Find where the given text appears and provide that cell's center as [x, y] coordinate. 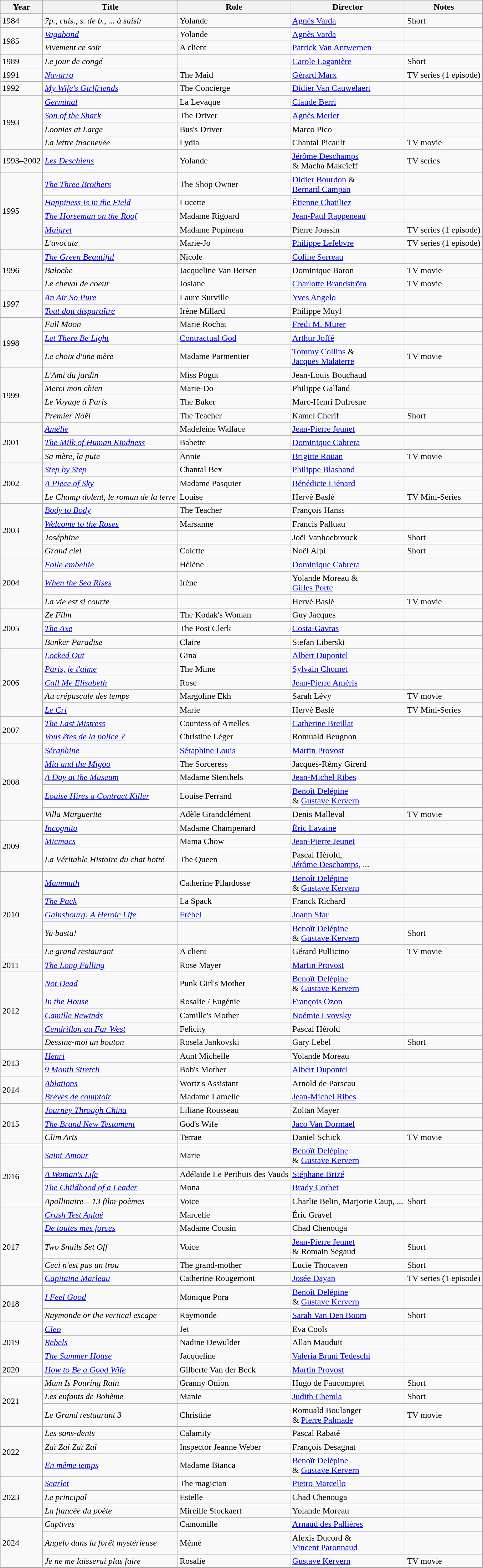
Angelo dans la forêt mystérieuse [111, 1543]
Pietro Marcello [348, 1484]
Inspector Jeanne Weber [234, 1447]
Germinal [111, 102]
Gainsbourg: A Heroic Life [111, 915]
A Day at the Museum [111, 777]
2008 [21, 782]
2022 [21, 1452]
1989 [21, 61]
Francis Palluau [348, 524]
Merci mon chien [111, 388]
Judith Chemla [348, 1397]
Bus's Driver [234, 129]
2009 [21, 846]
Brady Corbet [348, 1188]
Jean-Pierre Améris [348, 683]
Séraphine [111, 750]
Wortz's Assistant [234, 1083]
Pierre Joassin [348, 230]
Madame Champenard [234, 828]
The Last Mistress [111, 723]
Marc-Henri Dufresne [348, 402]
Jérôme Deschamps & Macha Makeïeff [348, 161]
Dominique Baron [348, 270]
Premier Noël [111, 416]
Sarah Van Den Boom [348, 1315]
The magician [234, 1484]
Irène Millard [234, 311]
In the House [111, 1002]
Marie-Jo [234, 243]
Arthur Joffé [348, 338]
Hélène [234, 564]
Gustave Kervern [348, 1561]
Charlie Belin, Marjorie Caup, ... [348, 1201]
Madame Lamelle [234, 1096]
Claude Berri [348, 102]
Mia and the Migoo [111, 764]
Adèle Grandclément [234, 814]
Camille's Mother [234, 1015]
Lydia [234, 142]
Paris, je t'aime [111, 669]
Les Deschiens [111, 161]
Denis Malleval [348, 814]
Mama Chow [234, 841]
Jacqueline Van Bersen [234, 270]
1996 [21, 270]
Raymonde [234, 1315]
Son of the Shark [111, 115]
Ablations [111, 1083]
Alexis Ducord & Vincent Paronnaud [348, 1543]
Marsanne [234, 524]
Étienne Chatiliez [348, 203]
Arnaud des Pallières [348, 1524]
Capitaine Marleau [111, 1278]
Maigret [111, 230]
Mona [234, 1188]
Au crépuscule des temps [111, 696]
Arnold de Parscau [348, 1083]
Baloche [111, 270]
Nicole [234, 257]
Le principal [111, 1497]
Le jour de congé [111, 61]
Gérard Marx [348, 75]
Kamel Cherif [348, 416]
Pascal Hérold [348, 1029]
2014 [21, 1090]
The Baker [234, 402]
The Shop Owner [234, 184]
Granny Onion [234, 1383]
2016 [21, 1176]
Full Moon [111, 324]
Camille Rewinds [111, 1015]
L'avocate [111, 243]
2023 [21, 1497]
Noël Alpi [348, 551]
Lucette [234, 203]
Year [21, 7]
2004 [21, 583]
The Brand New Testament [111, 1124]
Title [111, 7]
Catherine Pilardosse [234, 882]
The Long Falling [111, 965]
La fiancée du poète [111, 1511]
2024 [21, 1543]
Louise Ferrand [234, 796]
François Ozon [348, 1002]
Liliane Rousseau [234, 1110]
Agnès Merlet [348, 115]
The Mime [234, 669]
Le Grand restaurant 3 [111, 1415]
Jacques-Rémy Girerd [348, 764]
La vie est si courte [111, 601]
Sylvain Chomet [348, 669]
Incognito [111, 828]
The Maid [234, 75]
Eva Cools [348, 1329]
Madame Cousin [234, 1228]
Step by Step [111, 470]
Raymonde or the vertical escape [111, 1315]
Tout doit disparaître [111, 311]
Aunt Michelle [234, 1056]
Scarlet [111, 1484]
L'Ami du jardin [111, 375]
2019 [21, 1342]
Ya basta! [111, 933]
Coline Serreau [348, 257]
1993 [21, 122]
En même temps [111, 1465]
Rosela Jankovski [234, 1042]
Allan Mauduit [348, 1342]
Hugo de Faucompret [348, 1383]
Vagabond [111, 34]
My Wife's Girlfriends [111, 88]
La Véritable Histoire du chat botté [111, 860]
Notes [444, 7]
Jaco Van Dormael [348, 1124]
Brigitte Roüan [348, 456]
Gary Lebel [348, 1042]
1992 [21, 88]
Catherine Breillat [348, 723]
Rebels [111, 1342]
Joséphine [111, 537]
2006 [21, 683]
A Woman's Life [111, 1174]
Vous êtes de la police ? [111, 737]
The Driver [234, 115]
Ceci n'est pas un trou [111, 1265]
Bénédicte Liénard [348, 483]
Fréhel [234, 915]
Gilberte Van der Beck [234, 1369]
Happiness Is in the Field [111, 203]
The Post Clerk [234, 628]
Éric Lavaine [348, 828]
Séraphine Louis [234, 750]
Monique Pora [234, 1297]
2010 [21, 915]
1999 [21, 395]
Brèves de comptoir [111, 1096]
2017 [21, 1246]
Bob's Mother [234, 1069]
2018 [21, 1303]
Colette [234, 551]
Jean-Louis Bouchaud [348, 375]
Joël Vanhoebrouck [348, 537]
Le grand restaurant [111, 952]
Call Me Elisabeth [111, 683]
Ze Film [111, 615]
Apollinaire – 13 film-poèmes [111, 1201]
1991 [21, 75]
Felicity [234, 1029]
Madeleine Wallace [234, 429]
Didier Van Cauwelaert [348, 88]
Marcelle [234, 1215]
Éric Gravel [348, 1215]
Gérard Pullicino [348, 952]
A Piece of Sky [111, 483]
Director [348, 7]
2003 [21, 531]
Folle embellie [111, 564]
The Milk of Human Kindness [111, 443]
Jean-Pierre Jeunet & Romain Segaud [348, 1246]
Je ne me laisserai plus faire [111, 1561]
Claire [234, 642]
Tommy Collins & Jacques Malaterre [348, 356]
Madame Rigoard [234, 216]
Contractual God [234, 338]
Nadine Dewulder [234, 1342]
François Desagnat [348, 1447]
Chantal Picault [348, 142]
An Air So Pure [111, 297]
Le choix d'une mère [111, 356]
Two Snails Set Off [111, 1246]
Josiane [234, 284]
1985 [21, 41]
Cleo [111, 1329]
Stéphane Brizé [348, 1174]
When the Sea Rises [111, 583]
Captives [111, 1524]
Philippe Lefebvre [348, 243]
Costa-Gavras [348, 628]
The Three Brothers [111, 184]
Estelle [234, 1497]
Laure Surville [234, 297]
Manie [234, 1397]
The Kodak's Woman [234, 615]
De toutes mes forces [111, 1228]
Fredi M. Murer [348, 324]
Christine Léger [234, 737]
Mum Is Pouring Rain [111, 1383]
Terrae [234, 1137]
1997 [21, 304]
Christine [234, 1415]
Micmacs [111, 841]
The Summer House [111, 1356]
Sa mère, la pute [111, 456]
How to Be a Good Wife [111, 1369]
The Childhood of a Leader [111, 1188]
Pascal Rabaté [348, 1433]
Noémie Lvovsky [348, 1015]
Zaï Zaï Zaï Zaï [111, 1447]
Marco Pico [348, 129]
Les enfants de Bohème [111, 1397]
Jacqueline [234, 1356]
La Levaque [234, 102]
Not Dead [111, 984]
2005 [21, 628]
Marie Rochat [234, 324]
Chantal Bex [234, 470]
Le Champ dolent, le roman de la terre [111, 497]
Les sans-dents [111, 1433]
1995 [21, 211]
TV series [444, 161]
Sarah Lévy [348, 696]
Philippe Blasband [348, 470]
Punk Girl's Mother [234, 984]
Babette [234, 443]
Yves Angelo [348, 297]
Amélie [111, 429]
Le Voyage à Paris [111, 402]
Franck Richard [348, 901]
Marie-Do [234, 388]
Philippe Galland [348, 388]
Miss Pogut [234, 375]
Rose Mayer [234, 965]
Henri [111, 1056]
2021 [21, 1402]
Crash Test Aglaé [111, 1215]
Madame Stenthels [234, 777]
Zoltan Mayer [348, 1110]
Camomille [234, 1524]
Charlotte Brandström [348, 284]
Guy Jacques [348, 615]
Madame Parmentier [234, 356]
Role [234, 7]
The Pack [111, 901]
1993–2002 [21, 161]
Villa Marguerite [111, 814]
1998 [21, 343]
Irène [234, 583]
Rosalie [234, 1561]
Daniel Schick [348, 1137]
Let There Be Light [111, 338]
Calamity [234, 1433]
Le cheval de coeur [111, 284]
God's Wife [234, 1124]
2001 [21, 443]
Madame Bianca [234, 1465]
Welcome to the Roses [111, 524]
Romuald Beugnon [348, 737]
Cendrillon au Far West [111, 1029]
Louise Hires a Contract Killer [111, 796]
Annie [234, 456]
La lettre inachevée [111, 142]
Patrick Van Antwerpen [348, 48]
Yolande Moreau & Gilles Porte [348, 583]
Gina [234, 656]
Pascal Hérold, Jérôme Deschamps, ... [348, 860]
Valeria Bruni Tedeschi [348, 1356]
Louise [234, 497]
The Horseman on the Roof [111, 216]
Navarro [111, 75]
I Feel Good [111, 1297]
Catherine Rougemont [234, 1278]
Lucie Thocaven [348, 1265]
Jet [234, 1329]
The Axe [111, 628]
Dessine-moi un bouton [111, 1042]
Philippe Muyl [348, 311]
Locked Out [111, 656]
The Sorceress [234, 764]
Joann Sfar [348, 915]
Mireille Stockaert [234, 1511]
Romuald Boulanger & Pierre Palmade [348, 1415]
The Queen [234, 860]
Saint-Amour [111, 1156]
2007 [21, 730]
Le Cri [111, 710]
7p., cuis., s. de b., ... à saisir [111, 21]
2013 [21, 1063]
Mammuth [111, 882]
Margoline Ekh [234, 696]
Journey Through China [111, 1110]
Mémé [234, 1543]
9 Month Stretch [111, 1069]
Adélaïde Le Perthuis des Vauds [234, 1174]
La Spack [234, 901]
Carole Laganière [348, 61]
1984 [21, 21]
2002 [21, 483]
The Concierge [234, 88]
Stefan Liberski [348, 642]
2011 [21, 965]
2012 [21, 1011]
The grand-mother [234, 1265]
Rosalie / Eugénie [234, 1002]
Loonies at Large [111, 129]
Bunker Paradise [111, 642]
2020 [21, 1369]
Rose [234, 683]
Didier Bourdon & Bernard Campan [348, 184]
Vivement ce soir [111, 48]
Grand ciel [111, 551]
Body to Body [111, 510]
Madame Popineau [234, 230]
Clim Arts [111, 1137]
Countess of Artelles [234, 723]
Josée Dayan [348, 1278]
Madame Pasquier [234, 483]
The Green Beautiful [111, 257]
Jean-Paul Rappeneau [348, 216]
François Hanss [348, 510]
2015 [21, 1124]
